Detect which cell encompasses the target text, then output its [x, y] center coordinate. 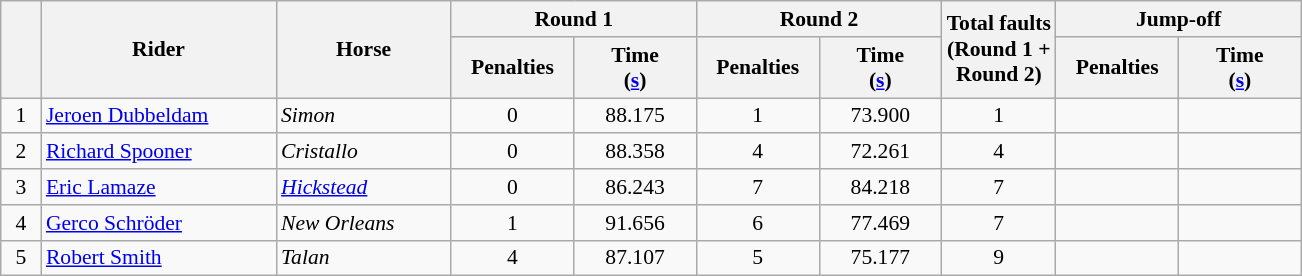
77.469 [880, 223]
6 [758, 223]
Eric Lamaze [158, 187]
New Orleans [364, 223]
73.900 [880, 116]
91.656 [636, 223]
84.218 [880, 187]
Rider [158, 50]
Round 2 [818, 19]
3 [21, 187]
Talan [364, 258]
87.107 [636, 258]
2 [21, 152]
Simon [364, 116]
75.177 [880, 258]
Hickstead [364, 187]
Total faults(Round 1 +Round 2) [999, 50]
Robert Smith [158, 258]
Gerco Schröder [158, 223]
Cristallo [364, 152]
88.175 [636, 116]
Horse [364, 50]
88.358 [636, 152]
86.243 [636, 187]
72.261 [880, 152]
Richard Spooner [158, 152]
9 [999, 258]
Jump-off [1178, 19]
Jeroen Dubbeldam [158, 116]
Round 1 [574, 19]
